Scan for the cell matching the given text and deliver its (x, y) coordinate at center. 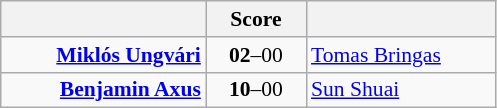
02–00 (256, 55)
Miklós Ungvári (104, 55)
Tomas Bringas (401, 55)
Score (256, 19)
10–00 (256, 90)
Sun Shuai (401, 90)
Benjamin Axus (104, 90)
